Return [x, y] of the center of cell containing provided text 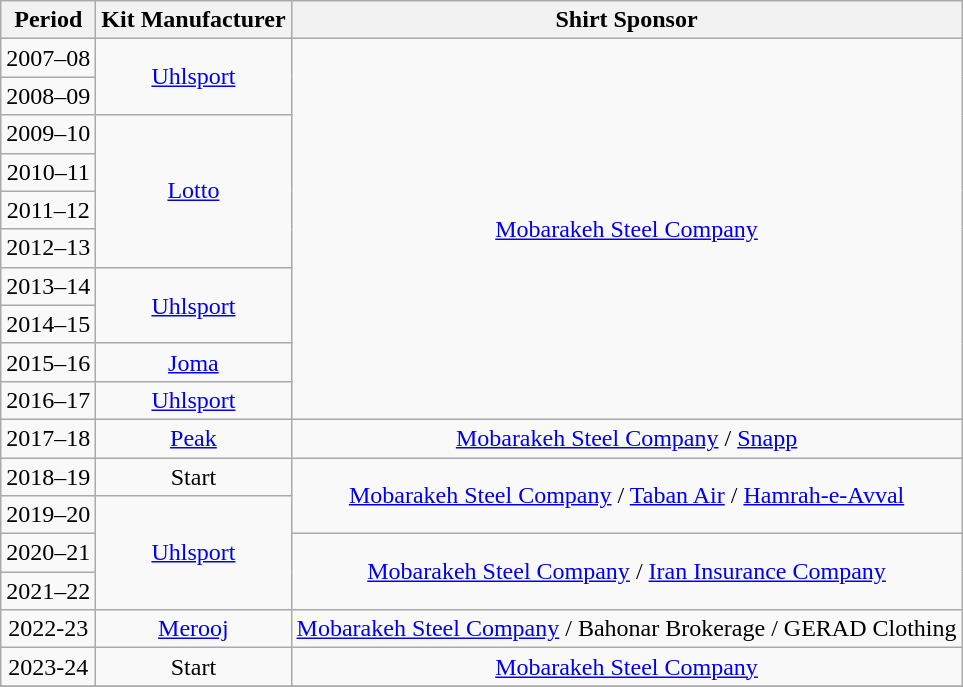
Peak [194, 438]
2014–15 [48, 324]
2023-24 [48, 667]
2009–10 [48, 134]
Shirt Sponsor [626, 20]
2021–22 [48, 591]
2013–14 [48, 286]
Mobarakeh Steel Company / Bahonar Brokerage / GERAD Clothing [626, 629]
Period [48, 20]
2022-23 [48, 629]
2018–19 [48, 477]
Mobarakeh Steel Company / Taban Air / Hamrah-e-Avval [626, 496]
2016–17 [48, 400]
2008–09 [48, 96]
2011–12 [48, 210]
Mobarakeh Steel Company / Snapp [626, 438]
Mobarakeh Steel Company / Iran Insurance Company [626, 572]
2010–11 [48, 172]
2012–13 [48, 248]
Joma [194, 362]
Kit Manufacturer [194, 20]
Lotto [194, 191]
2020–21 [48, 553]
2015–16 [48, 362]
2007–08 [48, 58]
2019–20 [48, 515]
2017–18 [48, 438]
Merooj [194, 629]
